Return the (X, Y) coordinate for the center point of the cell that contains the specified text.  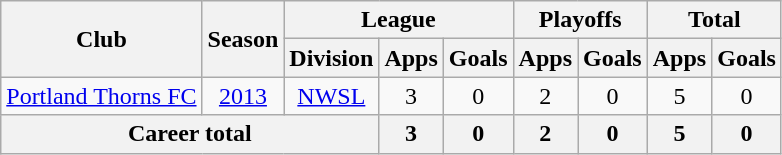
NWSL (332, 96)
Total (714, 20)
League (398, 20)
2013 (243, 96)
Career total (190, 134)
Portland Thorns FC (102, 96)
Season (243, 39)
Playoffs (580, 20)
Division (332, 58)
Club (102, 39)
